Find where the given text appears and provide that cell's center as (X, Y) coordinate. 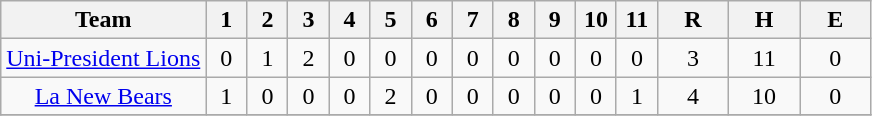
Uni-President Lions (104, 58)
La New Bears (104, 96)
E (836, 20)
8 (514, 20)
R (692, 20)
7 (472, 20)
5 (390, 20)
H (764, 20)
9 (554, 20)
Team (104, 20)
6 (432, 20)
